Find where the given text appears and provide that cell's center as (X, Y) coordinate. 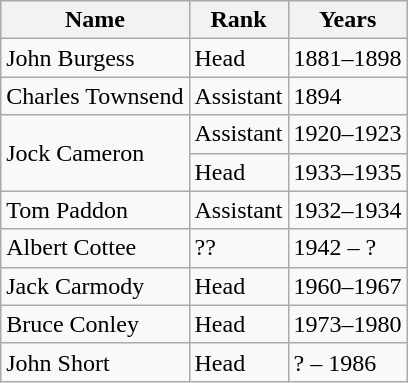
John Short (95, 362)
1894 (348, 96)
Tom Paddon (95, 210)
Rank (238, 20)
1933–1935 (348, 172)
John Burgess (95, 58)
1960–1967 (348, 286)
1932–1934 (348, 210)
Albert Cottee (95, 248)
1942 – ? (348, 248)
? – 1986 (348, 362)
Jack Carmody (95, 286)
Name (95, 20)
Bruce Conley (95, 324)
?? (238, 248)
1973–1980 (348, 324)
1920–1923 (348, 134)
Years (348, 20)
Charles Townsend (95, 96)
1881–1898 (348, 58)
Jock Cameron (95, 153)
